Scan for the cell matching the given text and deliver its [x, y] coordinate at center. 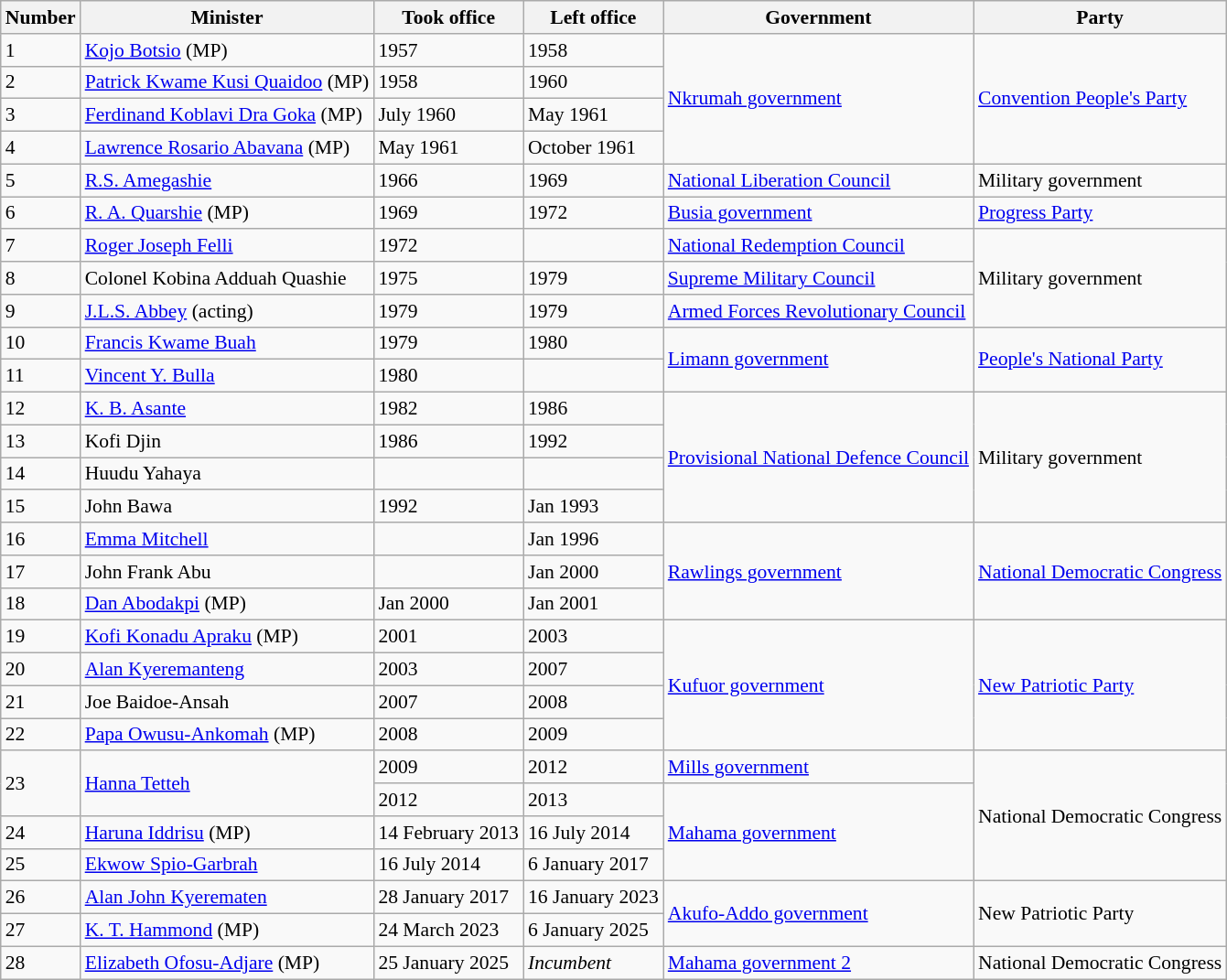
National Liberation Council [818, 180]
Huudu Yahaya [227, 474]
Roger Joseph Felli [227, 246]
8 [40, 278]
Left office [593, 17]
28 [40, 963]
Papa Owusu-Ankomah (MP) [227, 735]
Progress Party [1100, 213]
21 [40, 702]
1975 [448, 278]
K. B. Asante [227, 409]
John Bawa [227, 507]
Lawrence Rosario Abavana (MP) [227, 148]
27 [40, 931]
1966 [448, 180]
Emma Mitchell [227, 539]
25 January 2025 [448, 963]
15 [40, 507]
6 January 2025 [593, 931]
22 [40, 735]
25 [40, 865]
Incumbent [593, 963]
Convention People's Party [1100, 99]
John Frank Abu [227, 572]
Party [1100, 17]
17 [40, 572]
July 1960 [448, 115]
R. A. Quarshie (MP) [227, 213]
Francis Kwame Buah [227, 343]
Dan Abodakpi (MP) [227, 604]
3 [40, 115]
19 [40, 637]
Hanna Tetteh [227, 783]
4 [40, 148]
14 February 2013 [448, 833]
Jan 1993 [593, 507]
Mahama government 2 [818, 963]
Alan Kyeremanteng [227, 670]
Kojo Botsio (MP) [227, 50]
Jan 1996 [593, 539]
23 [40, 783]
K. T. Hammond (MP) [227, 931]
7 [40, 246]
2001 [448, 637]
October 1961 [593, 148]
Government [818, 17]
Busia government [818, 213]
J.L.S. Abbey (acting) [227, 311]
Akufo-Addo government [818, 913]
10 [40, 343]
Joe Baidoe-Ansah [227, 702]
Elizabeth Ofosu-Adjare (MP) [227, 963]
Armed Forces Revolutionary Council [818, 311]
Colonel Kobina Adduah Quashie [227, 278]
Jan 2001 [593, 604]
1 [40, 50]
12 [40, 409]
5 [40, 180]
R.S. Amegashie [227, 180]
Kofi Djin [227, 441]
28 January 2017 [448, 898]
24 [40, 833]
Number [40, 17]
6 January 2017 [593, 865]
Kufuor government [818, 685]
1960 [593, 82]
26 [40, 898]
Kofi Konadu Apraku (MP) [227, 637]
Vincent Y. Bulla [227, 376]
Mahama government [818, 833]
11 [40, 376]
24 March 2023 [448, 931]
16 January 2023 [593, 898]
1982 [448, 409]
Haruna Iddrisu (MP) [227, 833]
Rawlings government [818, 571]
2013 [593, 800]
Ekwow Spio-Garbrah [227, 865]
Minister [227, 17]
National Redemption Council [818, 246]
1957 [448, 50]
Alan John Kyerematen [227, 898]
Patrick Kwame Kusi Quaidoo (MP) [227, 82]
Mills government [818, 768]
Supreme Military Council [818, 278]
Ferdinand Koblavi Dra Goka (MP) [227, 115]
20 [40, 670]
6 [40, 213]
People's National Party [1100, 359]
14 [40, 474]
Provisional National Defence Council [818, 458]
18 [40, 604]
Limann government [818, 359]
9 [40, 311]
2 [40, 82]
Nkrumah government [818, 99]
13 [40, 441]
16 [40, 539]
Took office [448, 17]
